Pinpoint the cell where the given text exists, returning its (x, y) midpoint coordinate. 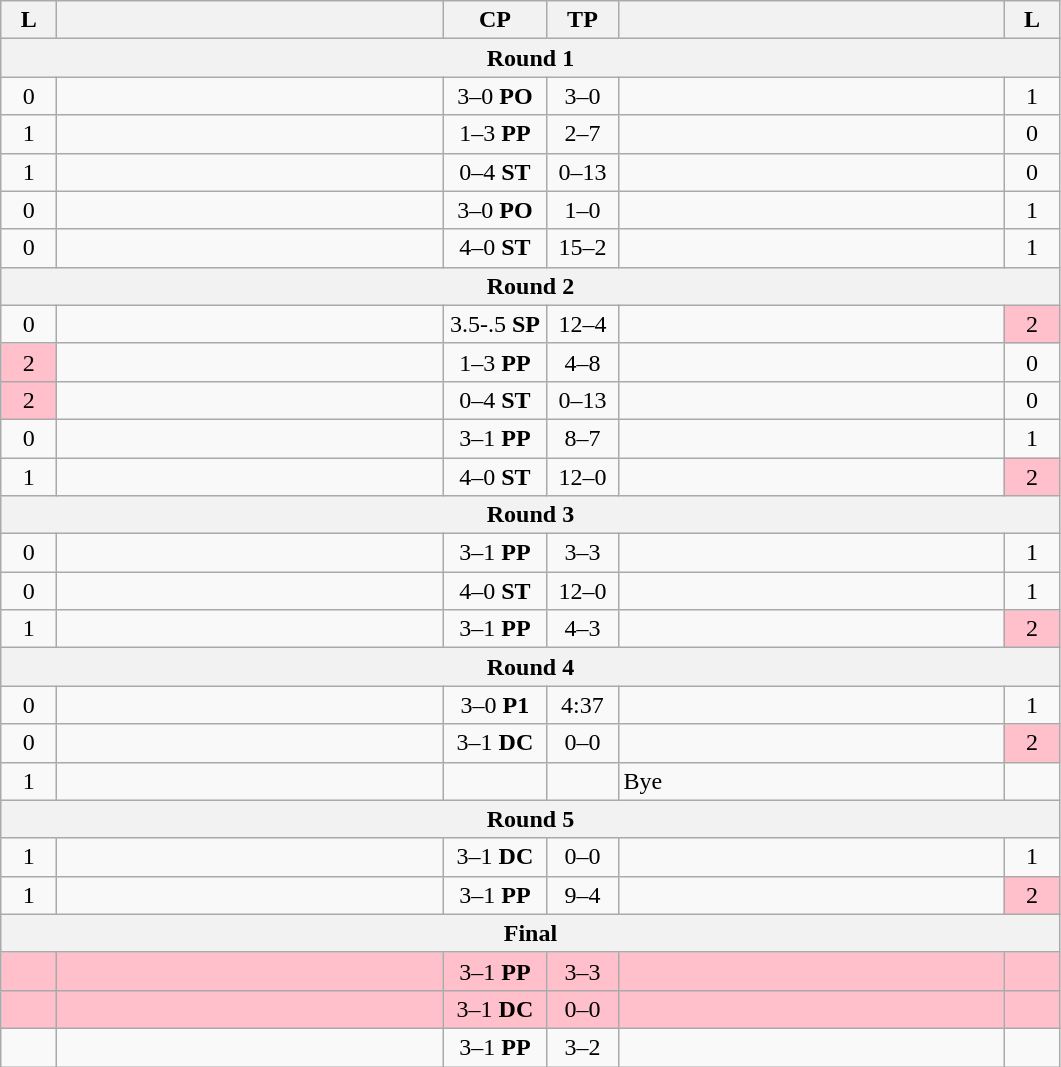
3–0 (582, 96)
4–3 (582, 629)
8–7 (582, 438)
Round 3 (530, 515)
CP (495, 20)
15–2 (582, 248)
Round 5 (530, 819)
3–2 (582, 1047)
3.5-.5 SP (495, 324)
Bye (811, 781)
2–7 (582, 134)
3–0 P1 (495, 705)
9–4 (582, 895)
4:37 (582, 705)
4–8 (582, 362)
12–4 (582, 324)
Round 4 (530, 667)
TP (582, 20)
1–0 (582, 210)
Round 1 (530, 58)
Final (530, 933)
Round 2 (530, 286)
